Extract the (X, Y) coordinate from the center of the cell holding the provided text.  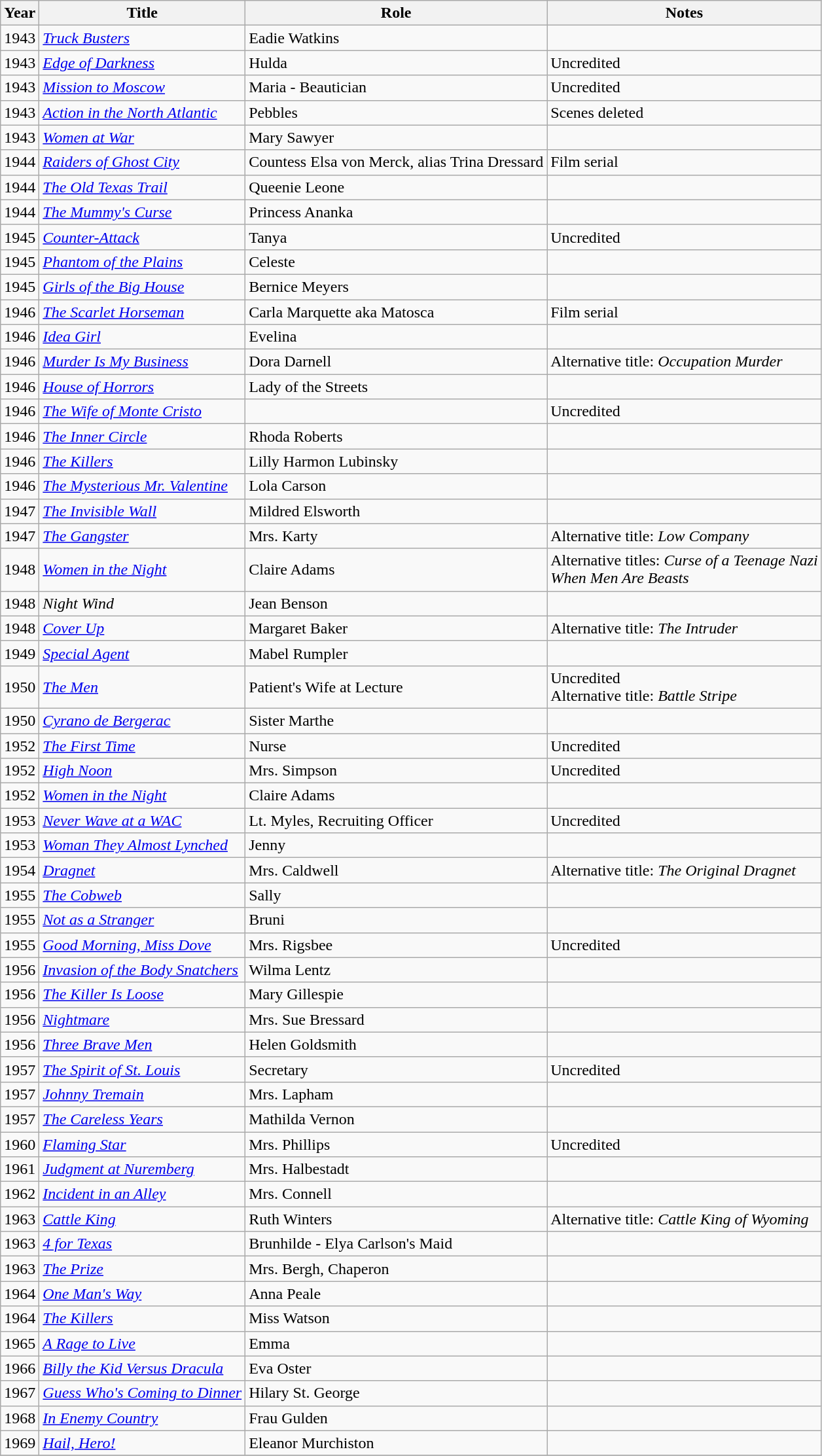
Phantom of the Plains (143, 262)
Alternative title: Low Company (685, 536)
The Gangster (143, 536)
Women at War (143, 137)
Action in the North Atlantic (143, 113)
Sally (397, 895)
The Wife of Monte Cristo (143, 412)
Dora Darnell (397, 362)
Year (20, 13)
1967 (20, 1393)
The Mummy's Curse (143, 212)
One Man's Way (143, 1294)
The Inner Circle (143, 436)
Raiders of Ghost City (143, 162)
A Rage to Live (143, 1343)
Johnny Tremain (143, 1094)
1965 (20, 1343)
Secretary (397, 1069)
Mrs. Karty (397, 536)
Emma (397, 1343)
Woman They Almost Lynched (143, 845)
Not as a Stranger (143, 920)
Eleanor Murchiston (397, 1443)
Mrs. Phillips (397, 1145)
Cyrano de Bergerac (143, 720)
Girls of the Big House (143, 287)
Patient's Wife at Lecture (397, 687)
Hulda (397, 63)
Good Morning, Miss Dove (143, 945)
Mrs. Lapham (397, 1094)
Nurse (397, 745)
Miss Watson (397, 1319)
1960 (20, 1145)
Mildred Elsworth (397, 511)
High Noon (143, 771)
Ruth Winters (397, 1219)
Lady of the Streets (397, 387)
Mrs. Sue Bressard (397, 1020)
Mathilda Vernon (397, 1119)
Rhoda Roberts (397, 436)
Evelina (397, 337)
The Prize (143, 1269)
Mrs. Halbestadt (397, 1169)
Maria - Beautician (397, 88)
Cattle King (143, 1219)
Eva Oster (397, 1368)
The Old Texas Trail (143, 187)
Eadie Watkins (397, 38)
Lola Carson (397, 486)
In Enemy Country (143, 1418)
Edge of Darkness (143, 63)
Judgment at Nuremberg (143, 1169)
UncreditedAlternative title: Battle Stripe (685, 687)
Celeste (397, 262)
Alternative title: Cattle King of Wyoming (685, 1219)
Lilly Harmon Lubinsky (397, 461)
4 for Texas (143, 1244)
Counter-Attack (143, 237)
1968 (20, 1418)
Special Agent (143, 653)
Incident in an Alley (143, 1194)
1969 (20, 1443)
Mrs. Connell (397, 1194)
Hilary St. George (397, 1393)
Mrs. Rigsbee (397, 945)
Mrs. Bergh, Chaperon (397, 1269)
Lt. Myles, Recruiting Officer (397, 821)
Mrs. Simpson (397, 771)
The Invisible Wall (143, 511)
The First Time (143, 745)
Dragnet (143, 870)
Truck Busters (143, 38)
Mission to Moscow (143, 88)
Helen Goldsmith (397, 1044)
Brunhilde - Elya Carlson's Maid (397, 1244)
Pebbles (397, 113)
Never Wave at a WAC (143, 821)
Billy the Kid Versus Dracula (143, 1368)
Role (397, 13)
The Careless Years (143, 1119)
Mrs. Caldwell (397, 870)
The Mysterious Mr. Valentine (143, 486)
Countess Elsa von Merck, alias Trina Dressard (397, 162)
Guess Who's Coming to Dinner (143, 1393)
1961 (20, 1169)
The Killer Is Loose (143, 995)
The Cobweb (143, 895)
1962 (20, 1194)
Tanya (397, 237)
Bruni (397, 920)
Mabel Rumpler (397, 653)
Invasion of the Body Snatchers (143, 970)
Bernice Meyers (397, 287)
The Spirit of St. Louis (143, 1069)
Alternative title: The Intruder (685, 628)
Sister Marthe (397, 720)
Jenny (397, 845)
Carla Marquette aka Matosca (397, 312)
Princess Ananka (397, 212)
Nightmare (143, 1020)
Queenie Leone (397, 187)
Three Brave Men (143, 1044)
Night Wind (143, 603)
Title (143, 13)
1966 (20, 1368)
Frau Gulden (397, 1418)
Scenes deleted (685, 113)
Flaming Star (143, 1145)
The Scarlet Horseman (143, 312)
1954 (20, 870)
Murder Is My Business (143, 362)
Alternative titles: Curse of a Teenage NaziWhen Men Are Beasts (685, 569)
Mary Sawyer (397, 137)
Jean Benson (397, 603)
Mary Gillespie (397, 995)
Hail, Hero! (143, 1443)
Alternative title: The Original Dragnet (685, 870)
House of Horrors (143, 387)
Wilma Lentz (397, 970)
The Men (143, 687)
Alternative title: Occupation Murder (685, 362)
Anna Peale (397, 1294)
Cover Up (143, 628)
Idea Girl (143, 337)
Margaret Baker (397, 628)
1949 (20, 653)
Notes (685, 13)
